Return the [x, y] coordinate for the center point of the cell that contains the specified text.  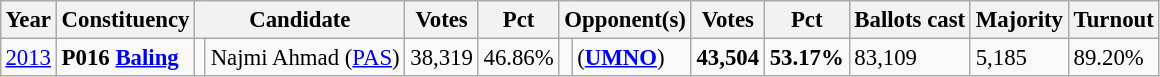
Opponent(s) [625, 20]
2013 [28, 57]
Najmi Ahmad (PAS) [305, 57]
Ballots cast [910, 20]
83,109 [910, 57]
Year [28, 20]
46.86% [518, 57]
38,319 [442, 57]
Turnout [1114, 20]
Candidate [300, 20]
53.17% [806, 57]
5,185 [1019, 57]
Majority [1019, 20]
(UMNO) [632, 57]
43,504 [728, 57]
Constituency [125, 20]
89.20% [1114, 57]
P016 Baling [125, 57]
